Capture the cell that displays the provided text and extract its [X, Y] central coordinate. 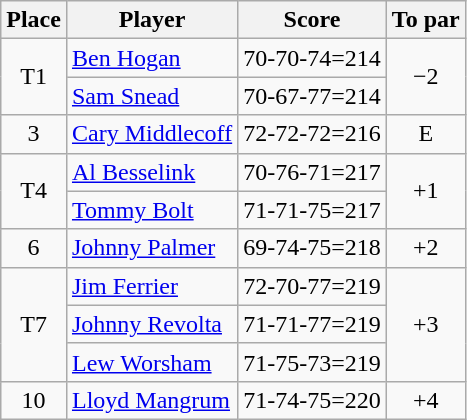
+4 [426, 400]
Sam Snead [152, 96]
6 [34, 248]
Cary Middlecoff [152, 134]
70-76-71=217 [312, 172]
71-74-75=220 [312, 400]
T4 [34, 191]
72-70-77=219 [312, 286]
71-75-73=219 [312, 362]
3 [34, 134]
Johnny Revolta [152, 324]
Ben Hogan [152, 58]
To par [426, 20]
+1 [426, 191]
Tommy Bolt [152, 210]
69-74-75=218 [312, 248]
T7 [34, 324]
10 [34, 400]
Jim Ferrier [152, 286]
Johnny Palmer [152, 248]
Al Besselink [152, 172]
Lloyd Mangrum [152, 400]
Lew Worsham [152, 362]
71-71-77=219 [312, 324]
71-71-75=217 [312, 210]
−2 [426, 77]
T1 [34, 77]
+2 [426, 248]
Player [152, 20]
72-72-72=216 [312, 134]
+3 [426, 324]
E [426, 134]
Score [312, 20]
Place [34, 20]
70-67-77=214 [312, 96]
70-70-74=214 [312, 58]
